For the text-containing cell, return its midpoint in (x, y) coordinate format. 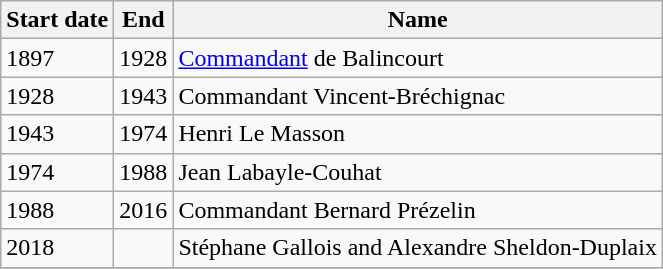
Commandant de Balincourt (418, 58)
2018 (58, 248)
Commandant Bernard Prézelin (418, 210)
End (144, 20)
Name (418, 20)
Commandant Vincent-Bréchignac (418, 96)
1897 (58, 58)
Henri Le Masson (418, 134)
Start date (58, 20)
Jean Labayle-Couhat (418, 172)
2016 (144, 210)
Stéphane Gallois and Alexandre Sheldon-Duplaix (418, 248)
